Find where the given text appears and provide that cell's center as [X, Y] coordinate. 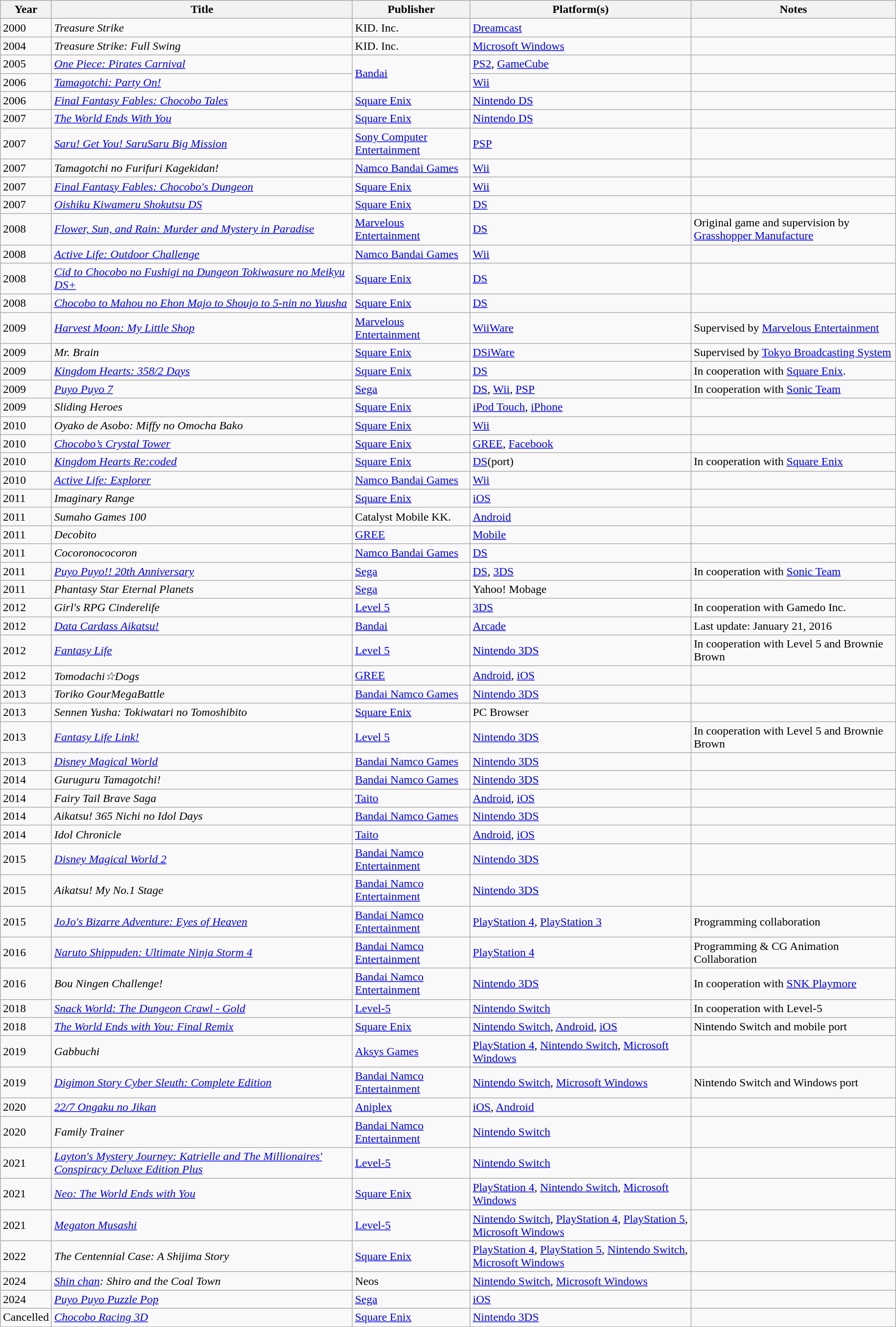
Active Life: Explorer [202, 480]
Megaton Musashi [202, 1225]
In cooperation with Gamedo Inc. [794, 608]
Mr. Brain [202, 353]
Gabbuchi [202, 1051]
Disney Magical World [202, 762]
Platform(s) [581, 10]
Nintendo Switch, Android, iOS [581, 1026]
Neo: The World Ends with You [202, 1194]
Fantasy Life Link! [202, 737]
PlayStation 4, PlayStation 5, Nintendo Switch, Microsoft Windows [581, 1257]
The Centennial Case: A Shijima Story [202, 1257]
DSiWare [581, 353]
Programming & CG Animation Collaboration [794, 952]
Fairy Tail Brave Saga [202, 798]
Nintendo Switch, PlayStation 4, PlayStation 5, Microsoft Windows [581, 1225]
Treasure Strike [202, 28]
Idol Chronicle [202, 835]
Data Cardass Aikatsu! [202, 626]
DS, Wii, PSP [581, 389]
Year [26, 10]
Mobile [581, 535]
In cooperation with Square Enix [794, 462]
Publisher [411, 10]
Supervised by Tokyo Broadcasting System [794, 353]
Tamagotchi: Party On! [202, 82]
PSP [581, 144]
Cancelled [26, 1317]
GREE, Facebook [581, 444]
Sumaho Games 100 [202, 516]
Sony Computer Entertainment [411, 144]
Aikatsu! 365 Nichi no Idol Days [202, 816]
Kingdom Hearts Re:coded [202, 462]
Arcade [581, 626]
Supervised by Marvelous Entertainment [794, 328]
Disney Magical World 2 [202, 859]
Oyako de Asobo: Miffy no Omocha Bako [202, 425]
Tomodachi☆Dogs [202, 676]
Bou Ningen Challenge! [202, 984]
Aikatsu! My No.1 Stage [202, 890]
The World Ends with You: Final Remix [202, 1026]
Yahoo! Mobage [581, 590]
DS, 3DS [581, 571]
Saru! Get You! SaruSaru Big Mission [202, 144]
PlayStation 4 [581, 952]
Final Fantasy Fables: Chocobo Tales [202, 100]
Sliding Heroes [202, 407]
Sennen Yusha: Tokiwatari no Tomoshibito [202, 712]
PS2, GameCube [581, 64]
Aksys Games [411, 1051]
Chocobo’s Crystal Tower [202, 444]
iPod Touch, iPhone [581, 407]
Shin chan: Shiro and the Coal Town [202, 1281]
Treasure Strike: Full Swing [202, 46]
Fantasy Life [202, 651]
iOS, Android [581, 1107]
2005 [26, 64]
Toriko GourMegaBattle [202, 694]
Decobito [202, 535]
22/7 Ongaku no Jikan [202, 1107]
Notes [794, 10]
Cid to Chocobo no Fushigi na Dungeon Tokiwasure no Meikyu DS+ [202, 279]
In cooperation with Square Enix. [794, 371]
JoJo's Bizarre Adventure: Eyes of Heaven [202, 922]
Last update: January 21, 2016 [794, 626]
Flower, Sun, and Rain: Murder and Mystery in Paradise [202, 229]
Kingdom Hearts: 358/2 Days [202, 371]
Naruto Shippuden: Ultimate Ninja Storm 4 [202, 952]
One Piece: Pirates Carnival [202, 64]
Phantasy Star Eternal Planets [202, 590]
Digimon Story Cyber Sleuth: Complete Edition [202, 1082]
2022 [26, 1257]
Layton's Mystery Journey: Katrielle and The Millionaires' Conspiracy Deluxe Edition Plus [202, 1163]
3DS [581, 608]
Programming collaboration [794, 922]
Imaginary Range [202, 498]
Catalyst Mobile KK. [411, 516]
Tamagotchi no Furifuri Kagekidan! [202, 168]
Nintendo Switch and Windows port [794, 1082]
In cooperation with Level-5 [794, 1008]
PC Browser [581, 712]
Cocoronococoron [202, 553]
Snack World: The Dungeon Crawl - Gold [202, 1008]
Nintendo Switch and mobile port [794, 1026]
Dreamcast [581, 28]
2000 [26, 28]
Microsoft Windows [581, 46]
Girl's RPG Cinderelife [202, 608]
Original game and supervision by Grasshopper Manufacture [794, 229]
PlayStation 4, PlayStation 3 [581, 922]
Active Life: Outdoor Challenge [202, 254]
Aniplex [411, 1107]
Family Trainer [202, 1131]
Puyo Puyo!! 20th Anniversary [202, 571]
Final Fantasy Fables: Chocobo's Dungeon [202, 186]
Harvest Moon: My Little Shop [202, 328]
Oishiku Kiwameru Shokutsu DS [202, 204]
2004 [26, 46]
In cooperation with SNK Playmore [794, 984]
Puyo Puyo Puzzle Pop [202, 1299]
Puyo Puyo 7 [202, 389]
Chocobo Racing 3D [202, 1317]
Guruguru Tamagotchi! [202, 780]
Title [202, 10]
Neos [411, 1281]
DS(port) [581, 462]
WiiWare [581, 328]
Android [581, 516]
Chocobo to Mahou no Ehon Majo to Shoujo to 5-nin no Yuusha [202, 303]
The World Ends With You [202, 119]
